For the text-containing cell, return its midpoint in [x, y] coordinate format. 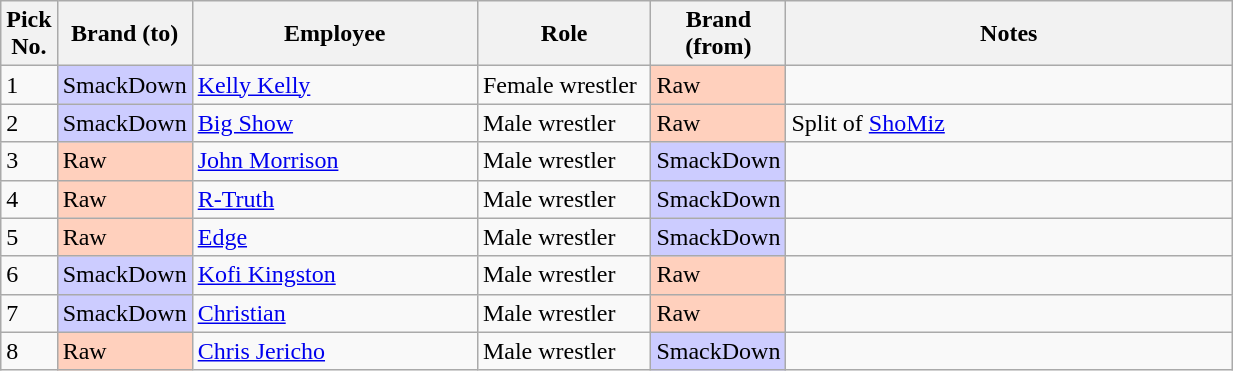
Christian [334, 313]
Big Show [334, 123]
Role [564, 34]
Notes [1009, 34]
R-Truth [334, 199]
6 [29, 275]
1 [29, 85]
Employee [334, 34]
Female wrestler [564, 85]
Kofi Kingston [334, 275]
Edge [334, 237]
Chris Jericho [334, 351]
Pick No. [29, 34]
4 [29, 199]
John Morrison [334, 161]
Kelly Kelly [334, 85]
5 [29, 237]
2 [29, 123]
7 [29, 313]
Brand (from) [718, 34]
3 [29, 161]
Brand (to) [124, 34]
Split of ShoMiz [1009, 123]
8 [29, 351]
